Extract the (X, Y) coordinate from the center of the cell holding the provided text.  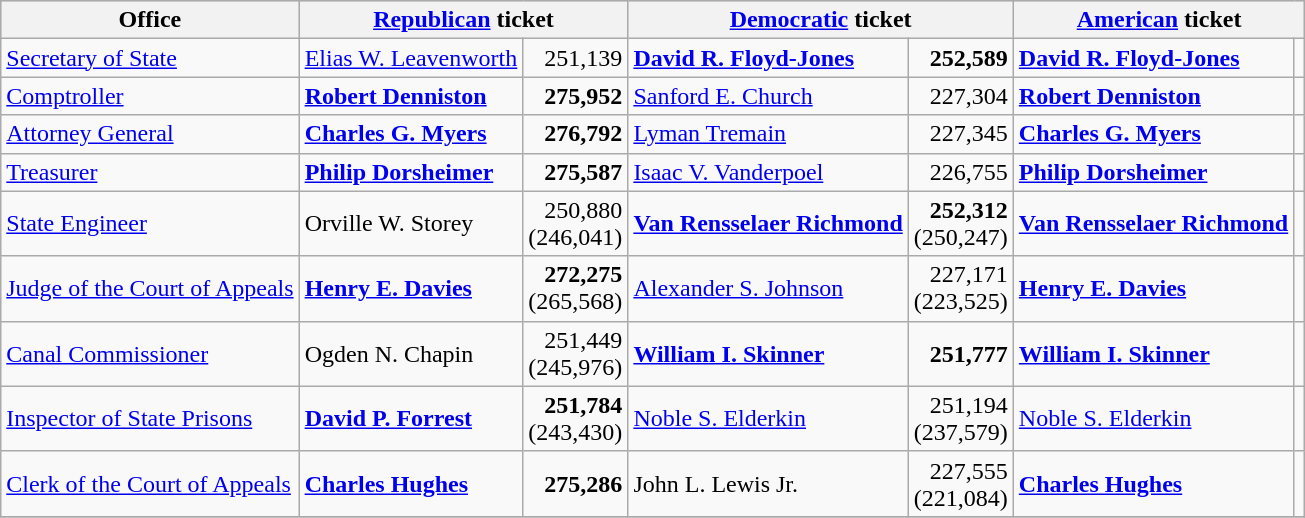
Isaac V. Vanderpoel (768, 172)
State Engineer (150, 224)
Office (150, 20)
250,880 (246,041) (576, 224)
272,275 (265,568) (576, 288)
275,952 (576, 96)
275,587 (576, 172)
Sanford E. Church (768, 96)
Orville W. Storey (411, 224)
Clerk of the Court of Appeals (150, 484)
226,755 (960, 172)
Secretary of State (150, 58)
251,449 (245,976) (576, 354)
251,194 (237,579) (960, 418)
David P. Forrest (411, 418)
Treasurer (150, 172)
227,555 (221,084) (960, 484)
Lyman Tremain (768, 134)
Comptroller (150, 96)
Republican ticket (464, 20)
251,139 (576, 58)
252,589 (960, 58)
227,345 (960, 134)
Attorney General (150, 134)
227,304 (960, 96)
227,171 (223,525) (960, 288)
American ticket (1158, 20)
275,286 (576, 484)
276,792 (576, 134)
Canal Commissioner (150, 354)
Elias W. Leavenworth (411, 58)
252,312 (250,247) (960, 224)
251,777 (960, 354)
251,784 (243,430) (576, 418)
Democratic ticket (820, 20)
Judge of the Court of Appeals (150, 288)
John L. Lewis Jr. (768, 484)
Inspector of State Prisons (150, 418)
Ogden N. Chapin (411, 354)
Alexander S. Johnson (768, 288)
